Extract the [X, Y] coordinate from the center of the cell holding the provided text.  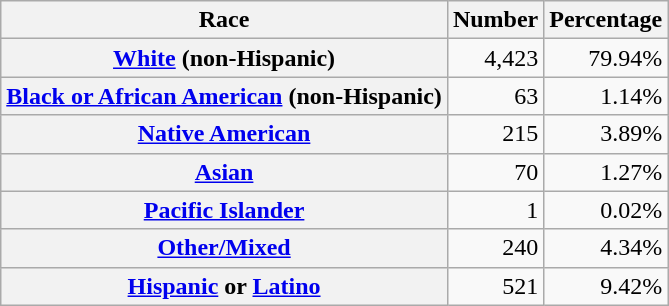
Asian [224, 172]
1.14% [606, 96]
0.02% [606, 210]
215 [495, 134]
4.34% [606, 248]
Race [224, 20]
1 [495, 210]
9.42% [606, 286]
79.94% [606, 58]
63 [495, 96]
White (non-Hispanic) [224, 58]
Native American [224, 134]
70 [495, 172]
240 [495, 248]
Other/Mixed [224, 248]
Hispanic or Latino [224, 286]
3.89% [606, 134]
Pacific Islander [224, 210]
1.27% [606, 172]
Black or African American (non-Hispanic) [224, 96]
Number [495, 20]
521 [495, 286]
4,423 [495, 58]
Percentage [606, 20]
